For the text-containing cell, return its midpoint in [x, y] coordinate format. 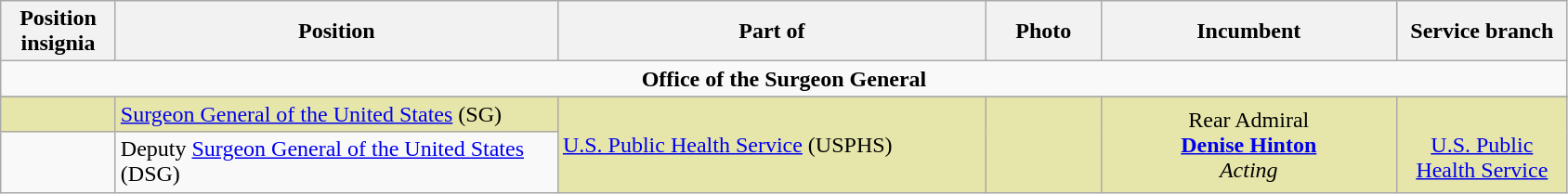
U.S. PublicHealth Service [1483, 145]
Incumbent [1248, 32]
Deputy Surgeon General of the United States (DSG) [336, 162]
Photo [1043, 32]
Position [336, 32]
Position insignia [59, 32]
Rear AdmiralDenise HintonActing [1248, 145]
Part of [771, 32]
Surgeon General of the United States (SG) [336, 114]
U.S. Public Health Service (USPHS) [771, 145]
Office of the Surgeon General [784, 79]
Service branch [1483, 32]
